Find where the given text appears and provide that cell's center as (X, Y) coordinate. 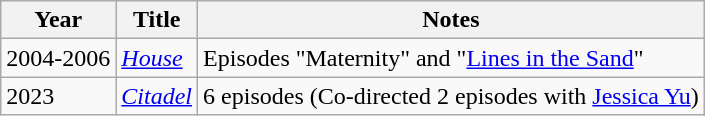
Title (157, 20)
2023 (58, 96)
Notes (452, 20)
Citadel (157, 96)
Episodes "Maternity" and "Lines in the Sand" (452, 58)
2004-2006 (58, 58)
Year (58, 20)
House (157, 58)
6 episodes (Co-directed 2 episodes with Jessica Yu) (452, 96)
